Scan for the cell matching the given text and deliver its [X, Y] coordinate at center. 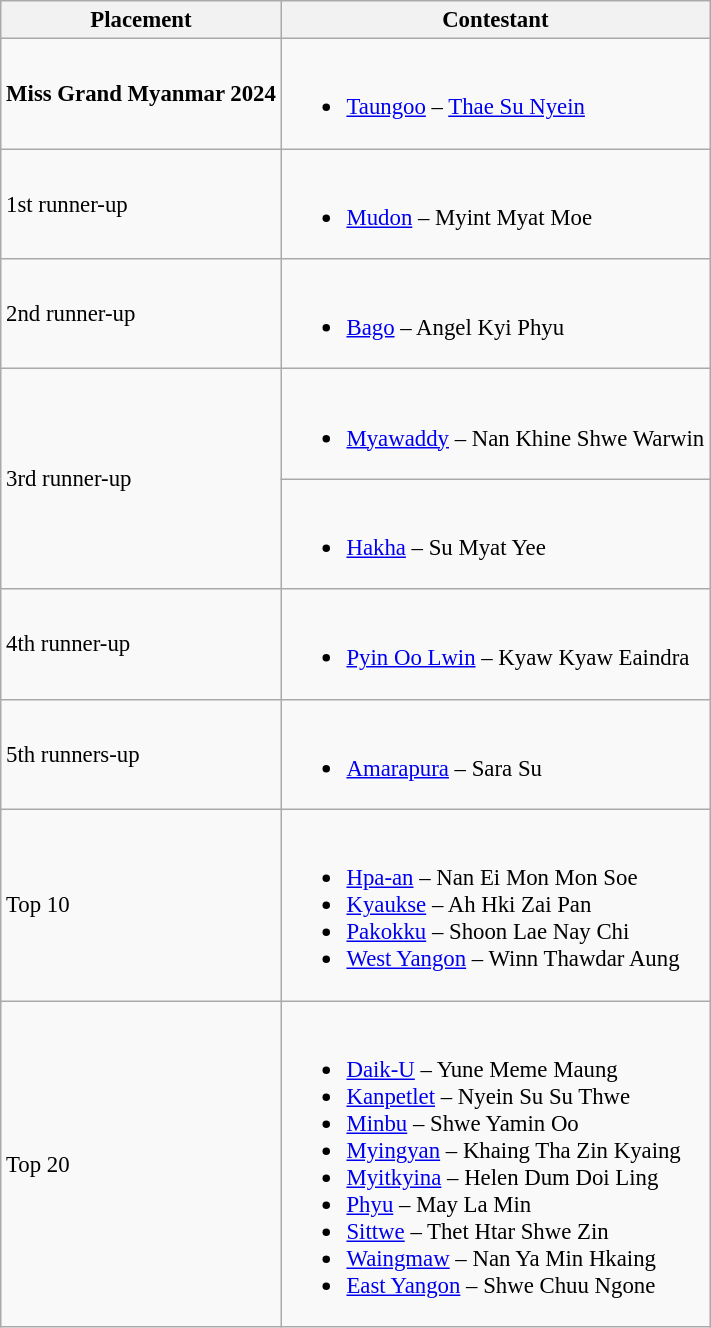
Hakha – Su Myat Yee [495, 534]
Miss Grand Myanmar 2024 [141, 94]
Pyin Oo Lwin – Kyaw Kyaw Eaindra [495, 644]
Top 20 [141, 1164]
Amarapura – Sara Su [495, 754]
Hpa-an – Nan Ei Mon Mon SoeKyaukse – Ah Hki Zai PanPakokku – Shoon Lae Nay ChiWest Yangon – Winn Thawdar Aung [495, 906]
Bago – Angel Kyi Phyu [495, 314]
3rd runner-up [141, 479]
1st runner-up [141, 204]
5th runners-up [141, 754]
Myawaddy – Nan Khine Shwe Warwin [495, 424]
Top 10 [141, 906]
Taungoo – Thae Su Nyein [495, 94]
2nd runner-up [141, 314]
Mudon – Myint Myat Moe [495, 204]
4th runner-up [141, 644]
Contestant [495, 20]
Placement [141, 20]
